Locate the cell with the specified text and output its (X, Y) center coordinate. 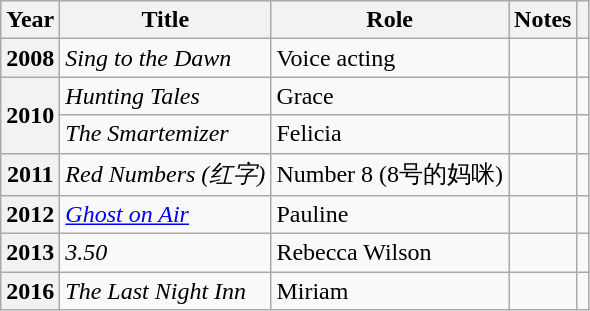
Ghost on Air (166, 215)
Red Numbers (红字) (166, 174)
Pauline (390, 215)
2010 (30, 115)
Number 8 (8号的妈咪) (390, 174)
The Last Night Inn (166, 291)
2016 (30, 291)
2011 (30, 174)
Grace (390, 96)
Rebecca Wilson (390, 253)
Voice acting (390, 58)
The Smartemizer (166, 134)
Miriam (390, 291)
3.50 (166, 253)
2008 (30, 58)
Hunting Tales (166, 96)
Sing to the Dawn (166, 58)
Felicia (390, 134)
Title (166, 20)
Role (390, 20)
2013 (30, 253)
2012 (30, 215)
Year (30, 20)
Notes (543, 20)
